Find where the given text appears and provide that cell's center as (x, y) coordinate. 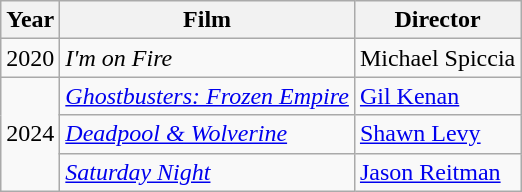
I'm on Fire (208, 58)
Film (208, 20)
Jason Reitman (437, 172)
Michael Spiccia (437, 58)
Director (437, 20)
Deadpool & Wolverine (208, 134)
Ghostbusters: Frozen Empire (208, 96)
Saturday Night (208, 172)
Gil Kenan (437, 96)
2024 (30, 134)
Year (30, 20)
2020 (30, 58)
Shawn Levy (437, 134)
